Determine the [X, Y] coordinate at the center of the cell enclosing the given text.  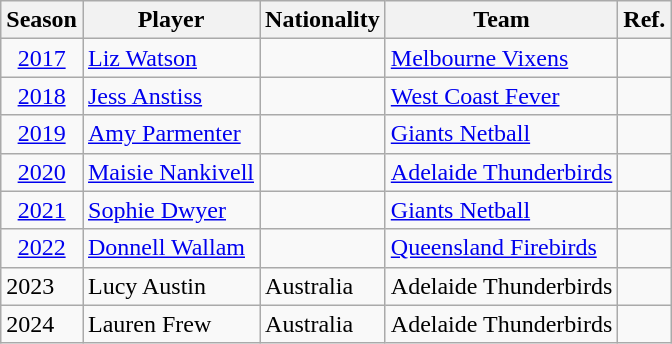
2017 [42, 58]
Maisie Nankivell [170, 172]
Jess Anstiss [170, 96]
Lauren Frew [170, 324]
2022 [42, 248]
Nationality [323, 20]
West Coast Fever [502, 96]
Queensland Firebirds [502, 248]
2023 [42, 286]
Melbourne Vixens [502, 58]
2019 [42, 134]
Season [42, 20]
2018 [42, 96]
2020 [42, 172]
Amy Parmenter [170, 134]
Lucy Austin [170, 286]
Team [502, 20]
2021 [42, 210]
Liz Watson [170, 58]
Sophie Dwyer [170, 210]
Donnell Wallam [170, 248]
Player [170, 20]
2024 [42, 324]
Ref. [644, 20]
